For the text-containing cell, return its midpoint in (x, y) coordinate format. 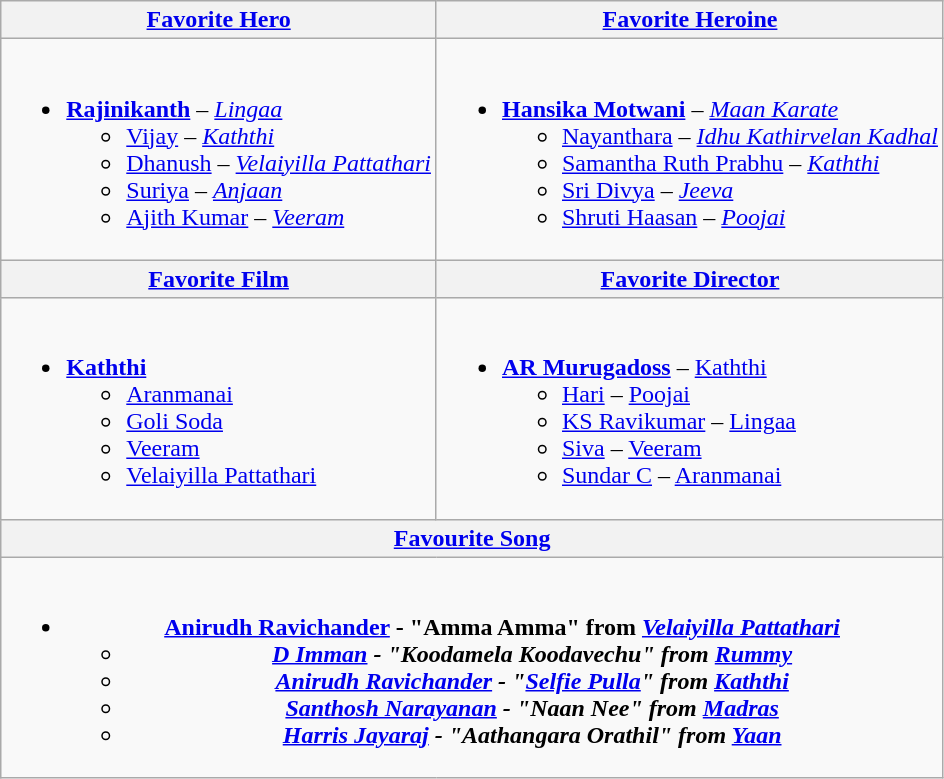
Favourite Song (472, 538)
Rajinikanth – LingaaVijay – KaththiDhanush – Velaiyilla PattathariSuriya – AnjaanAjith Kumar – Veeram (219, 150)
Hansika Motwani – Maan KarateNayanthara – Idhu Kathirvelan KadhalSamantha Ruth Prabhu – KaththiSri Divya – JeevaShruti Haasan – Poojai (690, 150)
Favorite Film (219, 279)
KaththiAranmanaiGoli SodaVeeramVelaiyilla Pattathari (219, 408)
Favorite Heroine (690, 20)
AR Murugadoss – KaththiHari – PoojaiKS Ravikumar – LingaaSiva – VeeramSundar C – Aranmanai (690, 408)
Favorite Hero (219, 20)
Favorite Director (690, 279)
